From the cell containing the given text, extract its center point as (X, Y) coordinate. 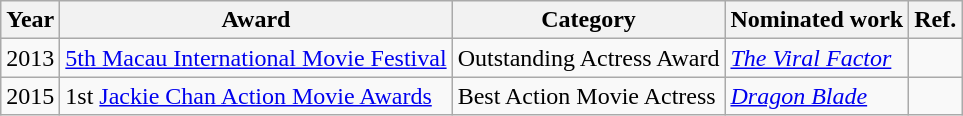
Best Action Movie Actress (588, 96)
Category (588, 20)
Outstanding Actress Award (588, 58)
2015 (30, 96)
Nominated work (817, 20)
2013 (30, 58)
Year (30, 20)
Ref. (936, 20)
Award (256, 20)
Dragon Blade (817, 96)
The Viral Factor (817, 58)
1st Jackie Chan Action Movie Awards (256, 96)
5th Macau International Movie Festival (256, 58)
